From the cell containing the given text, extract its center point as (x, y) coordinate. 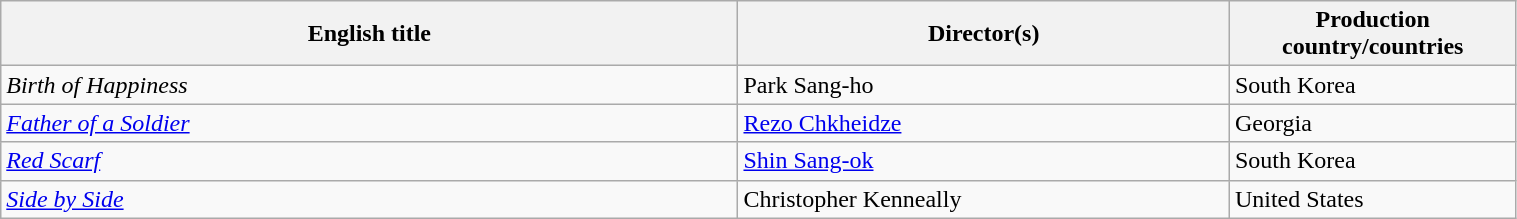
English title (370, 34)
United States (1372, 199)
Georgia (1372, 123)
Rezo Chkheidze (984, 123)
Father of a Soldier (370, 123)
Birth of Happiness (370, 85)
Red Scarf (370, 161)
Christopher Kenneally (984, 199)
Side by Side (370, 199)
Production country/countries (1372, 34)
Park Sang-ho (984, 85)
Shin Sang-ok (984, 161)
Director(s) (984, 34)
